Capture the cell that displays the provided text and extract its [x, y] central coordinate. 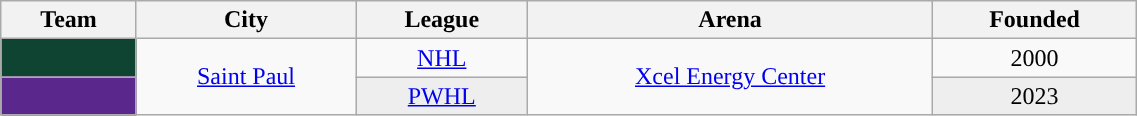
2023 [1034, 96]
City [246, 20]
League [442, 20]
Founded [1034, 20]
Team [69, 20]
PWHL [442, 96]
Saint Paul [246, 77]
Arena [730, 20]
NHL [442, 58]
Xcel Energy Center [730, 77]
2000 [1034, 58]
